Search for the cell housing the specified text and yield its (x, y) center coordinate. 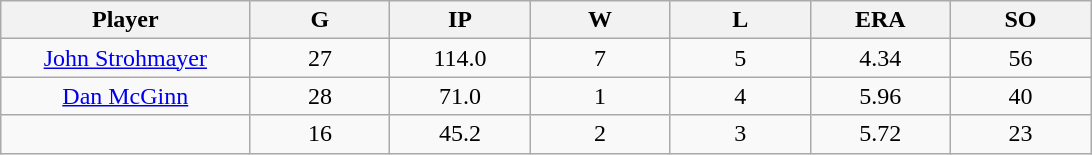
John Strohmayer (126, 58)
27 (320, 58)
40 (1020, 96)
G (320, 20)
114.0 (460, 58)
56 (1020, 58)
W (600, 20)
L (740, 20)
5 (740, 58)
4.34 (880, 58)
45.2 (460, 134)
Player (126, 20)
5.96 (880, 96)
7 (600, 58)
1 (600, 96)
4 (740, 96)
2 (600, 134)
28 (320, 96)
IP (460, 20)
SO (1020, 20)
3 (740, 134)
Dan McGinn (126, 96)
16 (320, 134)
71.0 (460, 96)
ERA (880, 20)
23 (1020, 134)
5.72 (880, 134)
